Capture the cell that displays the provided text and extract its [x, y] central coordinate. 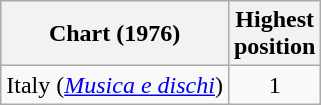
Highestposition [274, 34]
Italy (Musica e dischi) [115, 85]
Chart (1976) [115, 34]
1 [274, 85]
